Capture the cell that displays the provided text and extract its (X, Y) central coordinate. 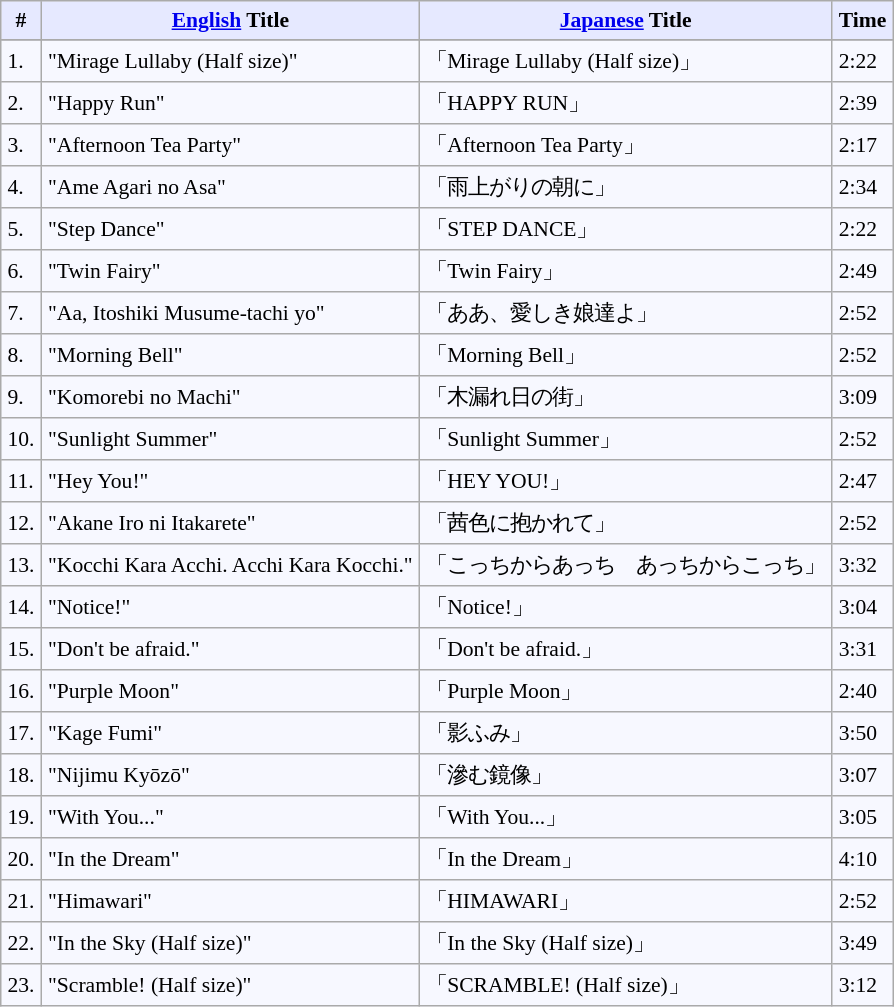
Japanese Title (625, 20)
11. (21, 481)
3:32 (862, 565)
「STEP DANCE」 (625, 229)
"Sunlight Summer" (230, 439)
3:31 (862, 649)
「茜色に抱かれて」 (625, 523)
8. (21, 355)
14. (21, 607)
10. (21, 439)
6. (21, 271)
"Don't be afraid." (230, 649)
"Aa, Itoshiki Musume-tachi yo" (230, 313)
"Akane Iro ni Itakarete" (230, 523)
"Afternoon Tea Party" (230, 145)
5. (21, 229)
「Afternoon Tea Party」 (625, 145)
2:40 (862, 691)
4:10 (862, 859)
4. (21, 187)
3:49 (862, 943)
「Mirage Lullaby (Half size)」 (625, 61)
「With You...」 (625, 817)
「Morning Bell」 (625, 355)
22. (21, 943)
「HEY YOU!」 (625, 481)
"Hey You!" (230, 481)
3:50 (862, 733)
「滲む鏡像」 (625, 775)
"Notice!" (230, 607)
3:05 (862, 817)
"Mirage Lullaby (Half size)" (230, 61)
"Purple Moon" (230, 691)
「影ふみ」 (625, 733)
23. (21, 985)
13. (21, 565)
"Morning Bell" (230, 355)
「In the Dream」 (625, 859)
"Kocchi Kara Acchi. Acchi Kara Kocchi." (230, 565)
3:07 (862, 775)
「Purple Moon」 (625, 691)
"Himawari" (230, 901)
"Ame Agari no Asa" (230, 187)
2:39 (862, 103)
"In the Dream" (230, 859)
# (21, 20)
「In the Sky (Half size)」 (625, 943)
「雨上がりの朝に」 (625, 187)
「Sunlight Summer」 (625, 439)
2:47 (862, 481)
7. (21, 313)
「木漏れ日の街」 (625, 397)
21. (21, 901)
20. (21, 859)
"Happy Run" (230, 103)
12. (21, 523)
"Scramble! (Half size)" (230, 985)
English Title (230, 20)
「HAPPY RUN」 (625, 103)
"Komorebi no Machi" (230, 397)
「こっちからあっち あっちからこっち」 (625, 565)
3:12 (862, 985)
「SCRAMBLE! (Half size)」 (625, 985)
"Step Dance" (230, 229)
15. (21, 649)
「Don't be afraid.」 (625, 649)
2:17 (862, 145)
Time (862, 20)
"Nijimu Kyōzō" (230, 775)
"Kage Fumi" (230, 733)
"Twin Fairy" (230, 271)
16. (21, 691)
「ああ、愛しき娘達よ」 (625, 313)
2:49 (862, 271)
"In the Sky (Half size)" (230, 943)
1. (21, 61)
3:09 (862, 397)
「HIMAWARI」 (625, 901)
「Twin Fairy」 (625, 271)
3:04 (862, 607)
「Notice!」 (625, 607)
17. (21, 733)
3. (21, 145)
18. (21, 775)
2:34 (862, 187)
2. (21, 103)
9. (21, 397)
19. (21, 817)
"With You..." (230, 817)
